Search for the cell housing the specified text and yield its [X, Y] center coordinate. 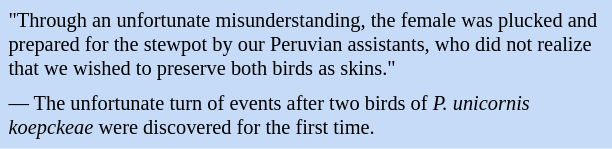
— The unfortunate turn of events after two birds of P. unicornis koepckeae were discovered for the first time. [306, 116]
